Capture the cell that displays the provided text and extract its [x, y] central coordinate. 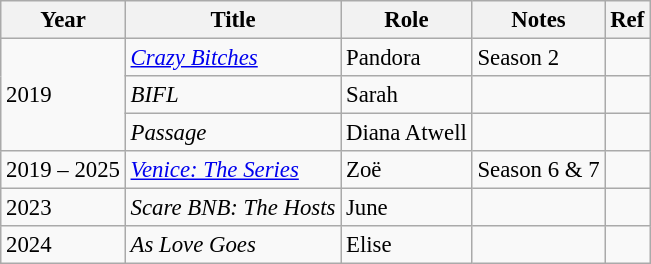
Year [63, 20]
Scare BNB: The Hosts [232, 208]
Crazy Bitches [232, 58]
2023 [63, 208]
Ref [628, 20]
Elise [406, 245]
2024 [63, 245]
Venice: The Series [232, 170]
BIFL [232, 95]
Sarah [406, 95]
2019 [63, 96]
Zoë [406, 170]
Notes [538, 20]
Title [232, 20]
Diana Atwell [406, 133]
Role [406, 20]
Season 6 & 7 [538, 170]
Season 2 [538, 58]
As Love Goes [232, 245]
June [406, 208]
2019 – 2025 [63, 170]
Pandora [406, 58]
Passage [232, 133]
